From the cell containing the given text, extract its center point as [X, Y] coordinate. 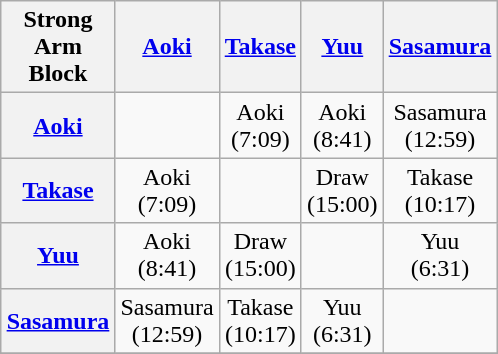
Strong Arm Block [58, 47]
